Determine the [x, y] coordinate at the center of the cell enclosing the given text.  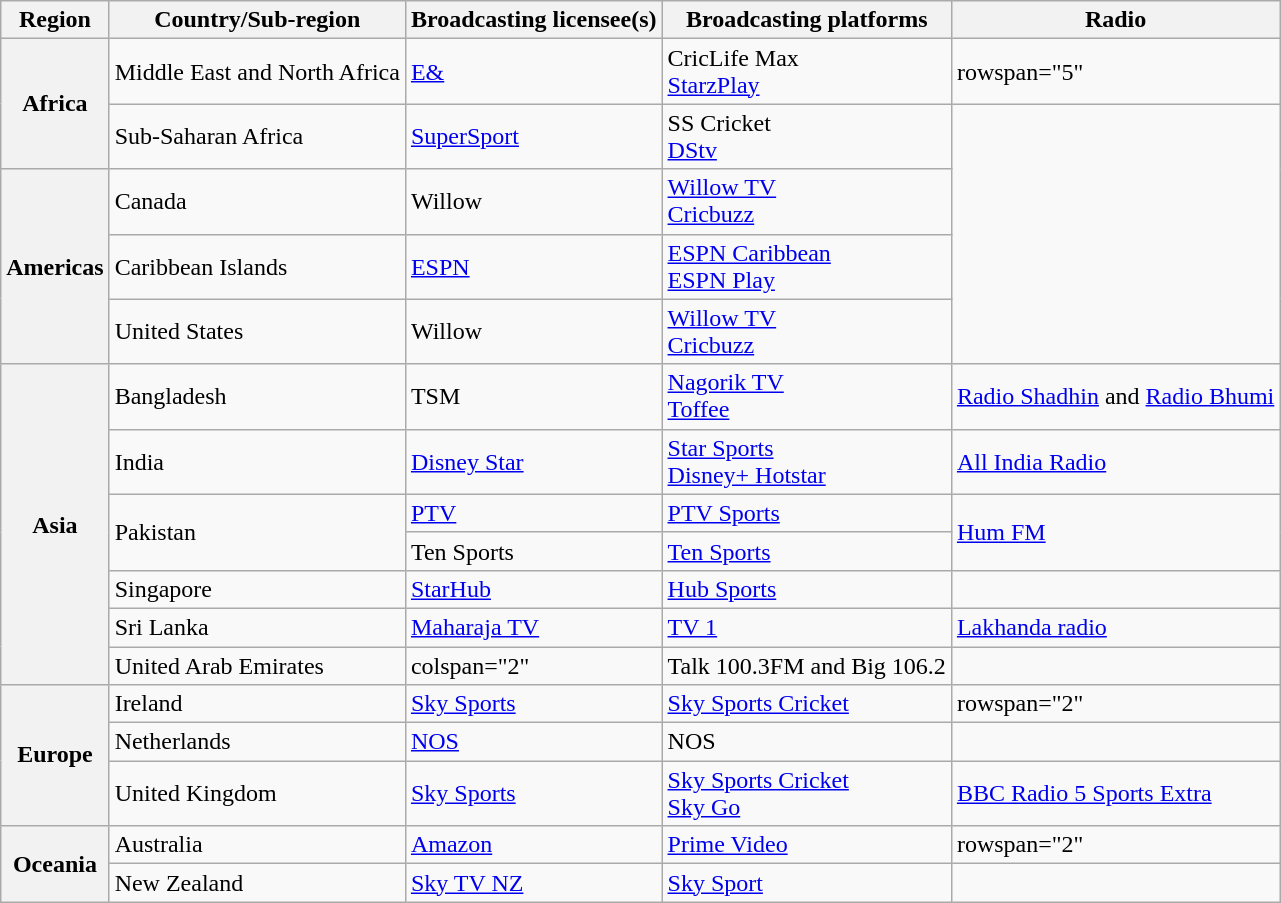
Sky TV NZ [534, 883]
United Kingdom [257, 794]
Ireland [257, 704]
ESPN CaribbeanESPN Play [806, 266]
Talk 100.3FM and Big 106.2 [806, 665]
Lakhanda radio [1115, 627]
Sky Sports Cricket [806, 704]
Middle East and North Africa [257, 72]
Bangladesh [257, 396]
SS CricketDStv [806, 136]
India [257, 462]
Radio [1115, 20]
PTV [534, 513]
Netherlands [257, 742]
Sky Sport [806, 883]
colspan="2" [534, 665]
PTV Sports [806, 513]
Region [55, 20]
TV 1 [806, 627]
E& [534, 72]
Hum FM [1115, 532]
United States [257, 332]
Broadcasting platforms [806, 20]
Singapore [257, 589]
CricLife MaxStarzPlay [806, 72]
Asia [55, 524]
Maharaja TV [534, 627]
StarHub [534, 589]
TSM [534, 396]
Africa [55, 104]
Broadcasting licensee(s) [534, 20]
Australia [257, 845]
Disney Star [534, 462]
United Arab Emirates [257, 665]
Europe [55, 756]
Canada [257, 202]
Prime Video [806, 845]
SuperSport [534, 136]
Oceania [55, 864]
Sky Sports CricketSky Go [806, 794]
Country/Sub-region [257, 20]
New Zealand [257, 883]
Radio Shadhin and Radio Bhumi [1115, 396]
BBC Radio 5 Sports Extra [1115, 794]
Nagorik TVToffee [806, 396]
Americas [55, 266]
Caribbean Islands [257, 266]
All India Radio [1115, 462]
Pakistan [257, 532]
ESPN [534, 266]
Sri Lanka [257, 627]
Amazon [534, 845]
rowspan="5" [1115, 72]
Sub-Saharan Africa [257, 136]
Star SportsDisney+ Hotstar [806, 462]
Hub Sports [806, 589]
